From the cell containing the given text, extract its center point as (X, Y) coordinate. 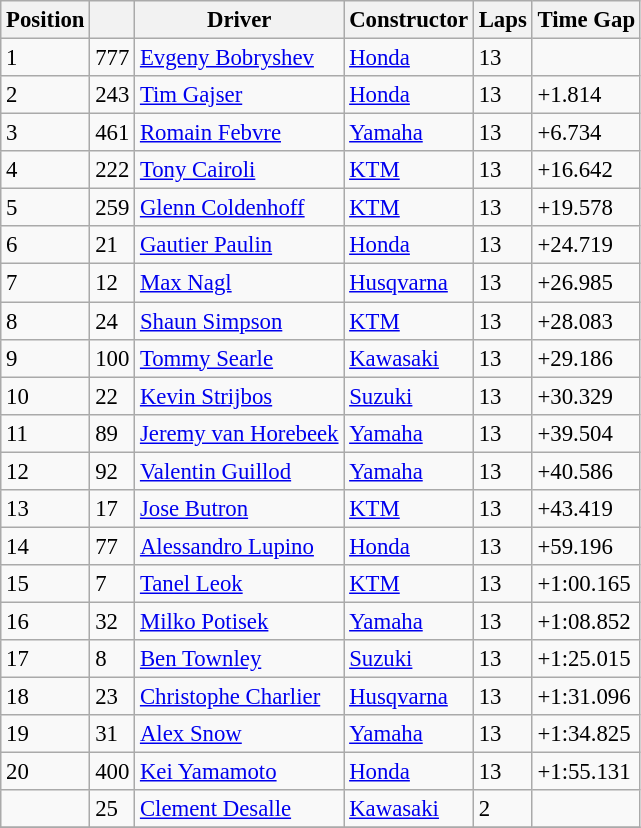
+1:55.131 (586, 772)
Christophe Charlier (240, 697)
+1:00.165 (586, 584)
+1:34.825 (586, 734)
Alessandro Lupino (240, 546)
20 (46, 772)
Jeremy van Horebeek (240, 433)
19 (46, 734)
11 (46, 433)
Max Nagl (240, 283)
25 (112, 809)
Laps (502, 20)
+16.642 (586, 170)
Clement Desalle (240, 809)
+6.734 (586, 133)
15 (46, 584)
Position (46, 20)
24 (112, 321)
400 (112, 772)
777 (112, 58)
Tanel Leok (240, 584)
+39.504 (586, 433)
31 (112, 734)
Milko Potisek (240, 621)
Tommy Searle (240, 358)
100 (112, 358)
+43.419 (586, 509)
Kevin Strijbos (240, 396)
32 (112, 621)
Evgeny Bobryshev (240, 58)
Ben Townley (240, 659)
Romain Febvre (240, 133)
14 (46, 546)
+59.196 (586, 546)
Glenn Coldenhoff (240, 208)
+1:31.096 (586, 697)
259 (112, 208)
Gautier Paulin (240, 245)
77 (112, 546)
+29.186 (586, 358)
+30.329 (586, 396)
10 (46, 396)
461 (112, 133)
+40.586 (586, 471)
+1:25.015 (586, 659)
1 (46, 58)
243 (112, 95)
Jose Butron (240, 509)
Shaun Simpson (240, 321)
Time Gap (586, 20)
+1.814 (586, 95)
Driver (240, 20)
23 (112, 697)
Constructor (409, 20)
Valentin Guillod (240, 471)
+19.578 (586, 208)
+24.719 (586, 245)
Tim Gajser (240, 95)
Tony Cairoli (240, 170)
Alex Snow (240, 734)
Kei Yamamoto (240, 772)
89 (112, 433)
18 (46, 697)
222 (112, 170)
92 (112, 471)
21 (112, 245)
9 (46, 358)
+26.985 (586, 283)
6 (46, 245)
+1:08.852 (586, 621)
16 (46, 621)
+28.083 (586, 321)
22 (112, 396)
3 (46, 133)
5 (46, 208)
4 (46, 170)
